Determine the (X, Y) coordinate at the center of the cell enclosing the given text.  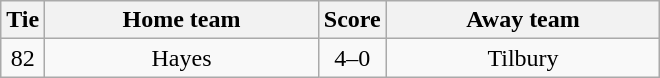
Tie (23, 20)
Tilbury (523, 58)
Home team (182, 20)
82 (23, 58)
4–0 (352, 58)
Score (352, 20)
Hayes (182, 58)
Away team (523, 20)
